Provide the (x, y) coordinate of the cell's center where the given text is located.  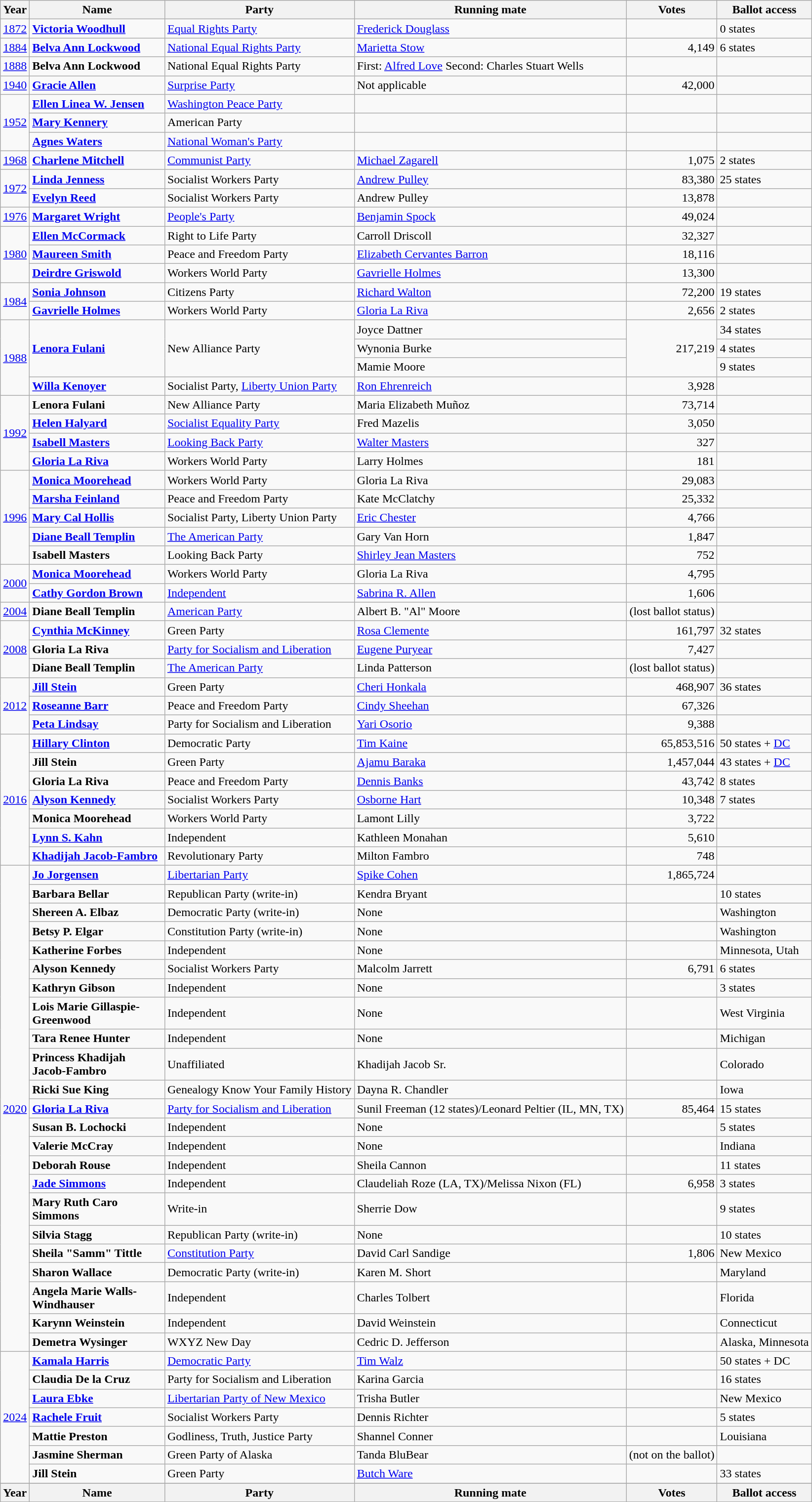
People's Party (259, 216)
181 (672, 461)
David Carl Sandige (490, 1253)
Benjamin Spock (490, 216)
Butch Ware (490, 1473)
Mary Cal Hollis (97, 517)
Silvia Stagg (97, 1235)
Kamala Harris (97, 1361)
Albert B. "Al" Moore (490, 612)
Minnesota, Utah (765, 950)
1972 (15, 188)
Trisha Butler (490, 1398)
2000 (15, 584)
West Virginia (765, 1013)
1992 (15, 433)
Barbara Bellar (97, 894)
Dennis Richter (490, 1417)
43,742 (672, 781)
Not applicable (490, 85)
Gary Van Horn (490, 536)
Marietta Stow (490, 47)
Ellen Linea W. Jensen (97, 104)
Eric Chester (490, 517)
5,610 (672, 837)
1884 (15, 47)
Alaska, Minnesota (765, 1342)
Libertarian Party of New Mexico (259, 1398)
Charles Tolbert (490, 1297)
2,656 (672, 311)
Michigan (765, 1039)
Ajamu Baraka (490, 762)
Demetra Wysinger (97, 1342)
Green Party of Alaska (259, 1455)
Lynn S. Kahn (97, 837)
1,865,724 (672, 875)
Ron Ehrenreich (490, 386)
83,380 (672, 179)
4,795 (672, 574)
2004 (15, 612)
Indiana (765, 1146)
Maria Elizabeth Muñoz (490, 405)
Fred Mazelis (490, 423)
Tara Renee Hunter (97, 1039)
(not on the ballot) (672, 1455)
Mamie Moore (490, 367)
Karynn Weinstein (97, 1323)
34 states (765, 330)
National Woman's Party (259, 141)
25 states (765, 179)
Maureen Smith (97, 254)
Sharon Wallace (97, 1272)
3,928 (672, 386)
1988 (15, 358)
Gracie Allen (97, 85)
Tim Kaine (490, 743)
Yari Osorio (490, 724)
32,327 (672, 236)
Khadijah Jacob-Fambro (97, 856)
Angela Marie Walls-Windhauser (97, 1297)
65,853,516 (672, 743)
Dayna R. Chandler (490, 1089)
Communist Party (259, 160)
Peta Lindsay (97, 724)
Connecticut (765, 1323)
19 states (765, 292)
Jade Simmons (97, 1184)
Karen M. Short (490, 1272)
Sunil Freeman (12 states)/Leonard Peltier (IL, MN, TX) (490, 1108)
Ricki Sue King (97, 1089)
Godliness, Truth, Justice Party (259, 1436)
Khadijah Jacob Sr. (490, 1064)
Joyce Dattner (490, 330)
Genealogy Know Your Family History (259, 1089)
Lois Marie Gillaspie-Greenwood (97, 1013)
Karina Garcia (490, 1379)
7 states (765, 799)
Surprise Party (259, 85)
29,083 (672, 480)
Larry Holmes (490, 461)
Louisiana (765, 1436)
2020 (15, 1109)
Katherine Forbes (97, 950)
Cindy Sheehan (490, 706)
6,958 (672, 1184)
1,457,044 (672, 762)
Valerie McCray (97, 1146)
1,075 (672, 160)
Carroll Driscoll (490, 236)
Osborne Hart (490, 799)
Jasmine Sherman (97, 1455)
Sheila Cannon (490, 1165)
Shereen A. Elbaz (97, 913)
Mattie Preston (97, 1436)
Michael Zagarell (490, 160)
Spike Cohen (490, 875)
Claudia De la Cruz (97, 1379)
Willa Kenoyer (97, 386)
1940 (15, 85)
73,714 (672, 405)
Malcolm Jarrett (490, 969)
Claudeliah Roze (LA, TX)/Melissa Nixon (FL) (490, 1184)
Agnes Waters (97, 141)
Socialist Equality Party (259, 423)
Susan B. Lochocki (97, 1127)
15 states (765, 1108)
Shirley Jean Masters (490, 555)
13,878 (672, 198)
Victoria Woodhull (97, 29)
16 states (765, 1379)
3,722 (672, 818)
Cathy Gordon Brown (97, 593)
7,427 (672, 649)
Lamont Lilly (490, 818)
Helen Halyard (97, 423)
468,907 (672, 687)
4,766 (672, 517)
1976 (15, 216)
10,348 (672, 799)
25,332 (672, 499)
Iowa (765, 1089)
Kathleen Monahan (490, 837)
43 states + DC (765, 762)
42,000 (672, 85)
Kendra Bryant (490, 894)
Citizens Party (259, 292)
Betsy P. Elgar (97, 931)
Constitution Party (write-in) (259, 931)
Cedric D. Jefferson (490, 1342)
Margaret Wright (97, 216)
Laura Ebke (97, 1398)
Jo Jorgensen (97, 875)
Roseanne Barr (97, 706)
9,388 (672, 724)
Rachele Fruit (97, 1417)
Marsha Feinland (97, 499)
32 states (765, 630)
Tanda BluBear (490, 1455)
Shannel Conner (490, 1436)
Ellen McCormack (97, 236)
1952 (15, 123)
1984 (15, 301)
49,024 (672, 216)
Unaffiliated (259, 1064)
Sonia Johnson (97, 292)
Dennis Banks (490, 781)
Washington Peace Party (259, 104)
David Weinstein (490, 1323)
8 states (765, 781)
Maryland (765, 1272)
Rosa Clemente (490, 630)
Mary Kennery (97, 123)
Deborah Rouse (97, 1165)
Linda Jenness (97, 179)
2016 (15, 799)
85,464 (672, 1108)
Richard Walton (490, 292)
1996 (15, 517)
Deirdre Griswold (97, 273)
Kate McClatchy (490, 499)
1,806 (672, 1253)
1888 (15, 66)
3,050 (672, 423)
Eugene Puryear (490, 649)
Hillary Clinton (97, 743)
67,326 (672, 706)
0 states (765, 29)
4,149 (672, 47)
161,797 (672, 630)
Evelyn Reed (97, 198)
Elizabeth Cervantes Barron (490, 254)
Princess Khadijah Jacob-Fambro (97, 1064)
WXYZ New Day (259, 1342)
First: Alfred Love Second: Charles Stuart Wells (490, 66)
Libertarian Party (259, 875)
2012 (15, 706)
Sabrina R. Allen (490, 593)
748 (672, 856)
1980 (15, 254)
Right to Life Party (259, 236)
Revolutionary Party (259, 856)
4 states (765, 348)
Equal Rights Party (259, 29)
Charlene Mitchell (97, 160)
Sheila "Samm" Tittle (97, 1253)
Cynthia McKinney (97, 630)
2008 (15, 649)
11 states (765, 1165)
1872 (15, 29)
327 (672, 442)
2024 (15, 1417)
6,791 (672, 969)
1968 (15, 160)
Frederick Douglass (490, 29)
Florida (765, 1297)
Wynonia Burke (490, 348)
36 states (765, 687)
1,847 (672, 536)
1,606 (672, 593)
13,300 (672, 273)
Linda Patterson (490, 668)
Write-in (259, 1210)
Mary Ruth Caro Simmons (97, 1210)
18,116 (672, 254)
Tim Walz (490, 1361)
Kathryn Gibson (97, 988)
Sherrie Dow (490, 1210)
217,219 (672, 348)
Milton Fambro (490, 856)
Constitution Party (259, 1253)
33 states (765, 1473)
Walter Masters (490, 442)
752 (672, 555)
72,200 (672, 292)
Colorado (765, 1064)
Cheri Honkala (490, 687)
